Capture the cell that displays the provided text and extract its [x, y] central coordinate. 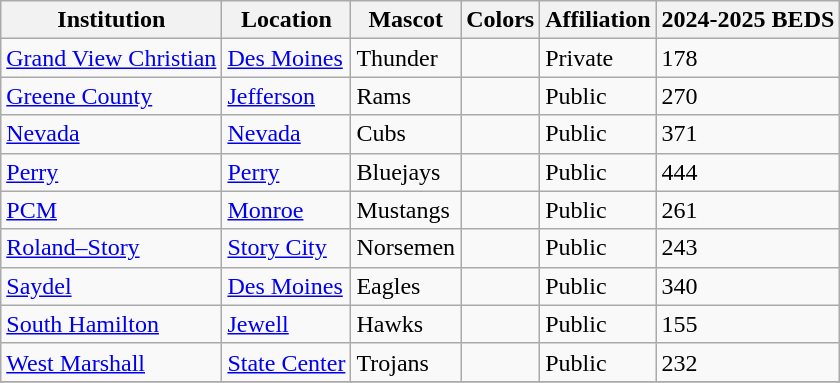
Grand View Christian [112, 58]
Monroe [286, 210]
PCM [112, 210]
Rams [406, 96]
State Center [286, 362]
Trojans [406, 362]
Roland–Story [112, 248]
Private [598, 58]
Affiliation [598, 20]
340 [748, 286]
Norsemen [406, 248]
Thunder [406, 58]
Hawks [406, 324]
Location [286, 20]
South Hamilton [112, 324]
155 [748, 324]
178 [748, 58]
Bluejays [406, 172]
West Marshall [112, 362]
261 [748, 210]
232 [748, 362]
Jewell [286, 324]
Eagles [406, 286]
270 [748, 96]
Saydel [112, 286]
Story City [286, 248]
Colors [500, 20]
Jefferson [286, 96]
2024-2025 BEDS [748, 20]
371 [748, 134]
Cubs [406, 134]
243 [748, 248]
Greene County [112, 96]
Institution [112, 20]
444 [748, 172]
Mascot [406, 20]
Mustangs [406, 210]
